Return [X, Y] of the center of cell containing provided text 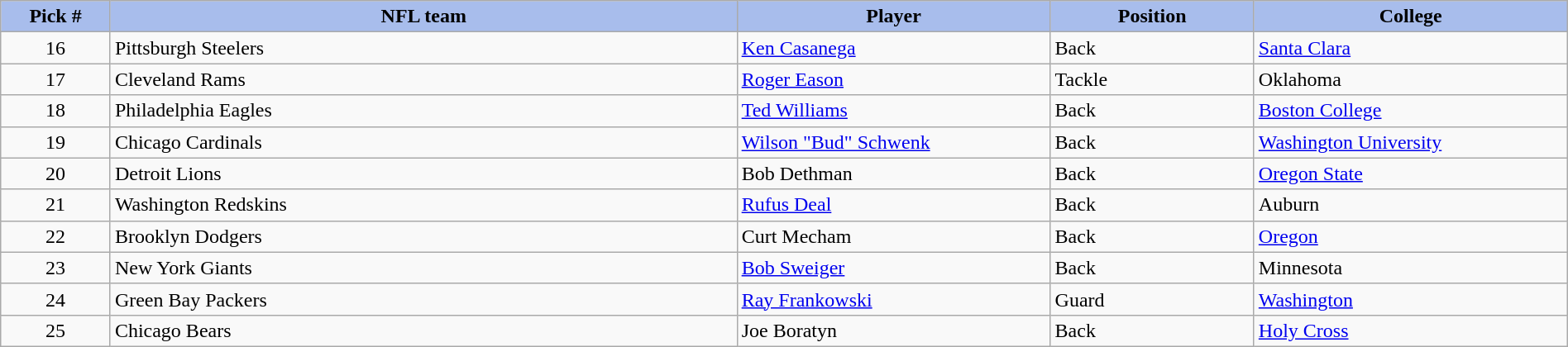
16 [56, 48]
Ted Williams [893, 111]
Chicago Cardinals [423, 142]
Auburn [1411, 205]
Oregon [1411, 236]
18 [56, 111]
20 [56, 173]
New York Giants [423, 268]
Guard [1152, 299]
Boston College [1411, 111]
Cleveland Rams [423, 79]
Roger Eason [893, 79]
Ken Casanega [893, 48]
Bob Sweiger [893, 268]
Joe Boratyn [893, 330]
Pick # [56, 17]
Ray Frankowski [893, 299]
Holy Cross [1411, 330]
Player [893, 17]
Chicago Bears [423, 330]
Minnesota [1411, 268]
22 [56, 236]
Oregon State [1411, 173]
24 [56, 299]
19 [56, 142]
Philadelphia Eagles [423, 111]
Detroit Lions [423, 173]
Washington Redskins [423, 205]
23 [56, 268]
Washington [1411, 299]
Pittsburgh Steelers [423, 48]
Rufus Deal [893, 205]
Santa Clara [1411, 48]
Green Bay Packers [423, 299]
17 [56, 79]
21 [56, 205]
25 [56, 330]
Wilson "Bud" Schwenk [893, 142]
Tackle [1152, 79]
Position [1152, 17]
Bob Dethman [893, 173]
College [1411, 17]
NFL team [423, 17]
Oklahoma [1411, 79]
Brooklyn Dodgers [423, 236]
Curt Mecham [893, 236]
Washington University [1411, 142]
